Find where the given text appears and provide that cell's center as [X, Y] coordinate. 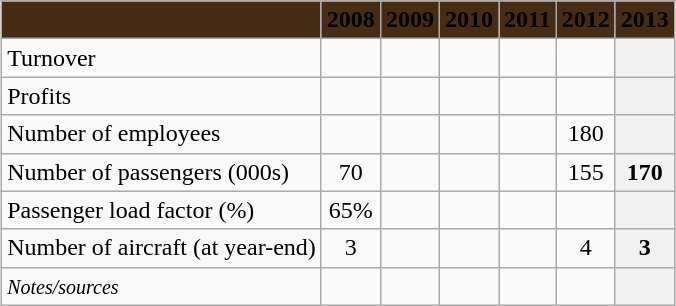
Turnover [162, 58]
Passenger load factor (%) [162, 210]
Number of passengers (000s) [162, 172]
2012 [586, 20]
Profits [162, 96]
2013 [644, 20]
65% [350, 210]
4 [586, 248]
70 [350, 172]
155 [586, 172]
180 [586, 134]
170 [644, 172]
2010 [468, 20]
Number of employees [162, 134]
Notes/sources [162, 286]
2009 [410, 20]
2008 [350, 20]
2011 [528, 20]
Number of aircraft (at year-end) [162, 248]
